Find where the given text appears and provide that cell's center as (x, y) coordinate. 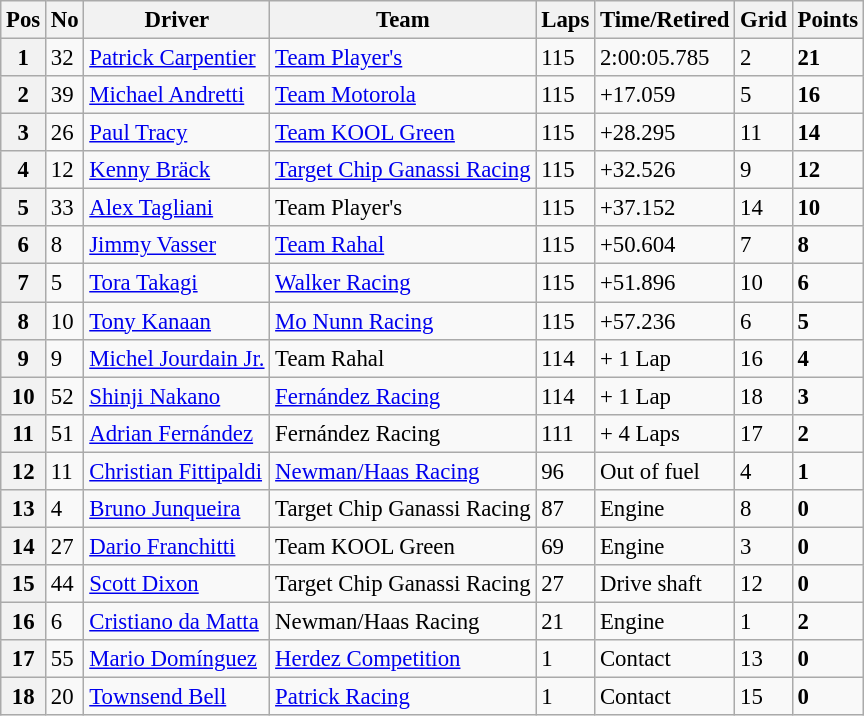
Tora Takagi (177, 283)
69 (566, 546)
Points (828, 20)
32 (65, 58)
Grid (764, 20)
Mario Domínguez (177, 659)
Laps (566, 20)
Michael Andretti (177, 95)
Tony Kanaan (177, 321)
Herdez Competition (403, 659)
+50.604 (665, 245)
+ 4 Laps (665, 433)
52 (65, 396)
No (65, 20)
+57.236 (665, 321)
Team (403, 20)
Paul Tracy (177, 133)
Townsend Bell (177, 697)
Dario Franchitti (177, 546)
55 (65, 659)
87 (566, 509)
Drive shaft (665, 584)
+28.295 (665, 133)
Bruno Junqueira (177, 509)
Patrick Racing (403, 697)
+37.152 (665, 208)
39 (65, 95)
Walker Racing (403, 283)
Team Motorola (403, 95)
96 (566, 471)
+17.059 (665, 95)
Out of fuel (665, 471)
Time/Retired (665, 20)
Kenny Bräck (177, 170)
Cristiano da Matta (177, 621)
33 (65, 208)
26 (65, 133)
Patrick Carpentier (177, 58)
Shinji Nakano (177, 396)
51 (65, 433)
Alex Tagliani (177, 208)
Jimmy Vasser (177, 245)
Driver (177, 20)
+32.526 (665, 170)
20 (65, 697)
Michel Jourdain Jr. (177, 358)
Christian Fittipaldi (177, 471)
111 (566, 433)
44 (65, 584)
Pos (24, 20)
+51.896 (665, 283)
2:00:05.785 (665, 58)
Scott Dixon (177, 584)
Mo Nunn Racing (403, 321)
Adrian Fernández (177, 433)
